Determine the (x, y) coordinate at the center of the cell enclosing the given text.  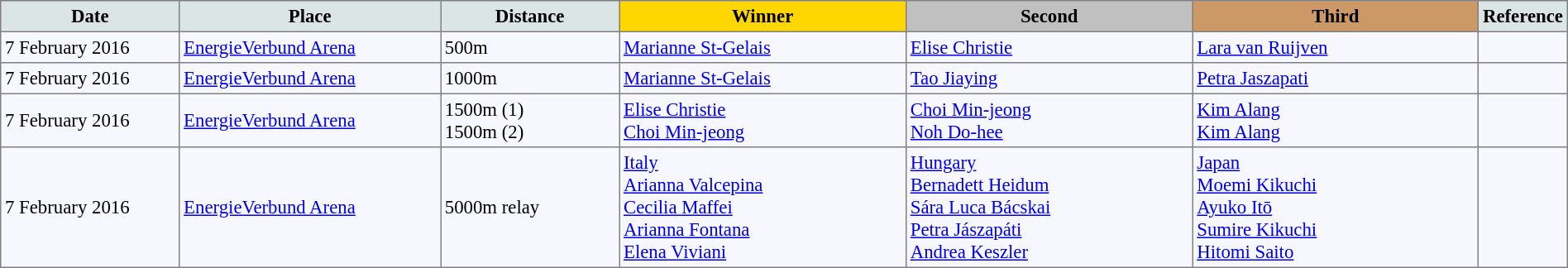
1000m (529, 79)
HungaryBernadett HeidumSára Luca BácskaiPetra JászapátiAndrea Keszler (1049, 208)
Choi Min-jeong Noh Do-hee (1049, 120)
Distance (529, 17)
Winner (762, 17)
Date (90, 17)
Place (310, 17)
Third (1336, 17)
1500m (1) 1500m (2) (529, 120)
Elise Christie Choi Min-jeong (762, 120)
Elise Christie (1049, 47)
Second (1049, 17)
500m (529, 47)
Reference (1523, 17)
ItalyArianna ValcepinaCecilia MaffeiArianna FontanaElena Viviani (762, 208)
Tao Jiaying (1049, 79)
JapanMoemi KikuchiAyuko ItōSumire KikuchiHitomi Saito (1336, 208)
Petra Jaszapati (1336, 79)
Lara van Ruijven (1336, 47)
Kim Alang Kim Alang (1336, 120)
5000m relay (529, 208)
